Scan for the cell matching the given text and deliver its [x, y] coordinate at center. 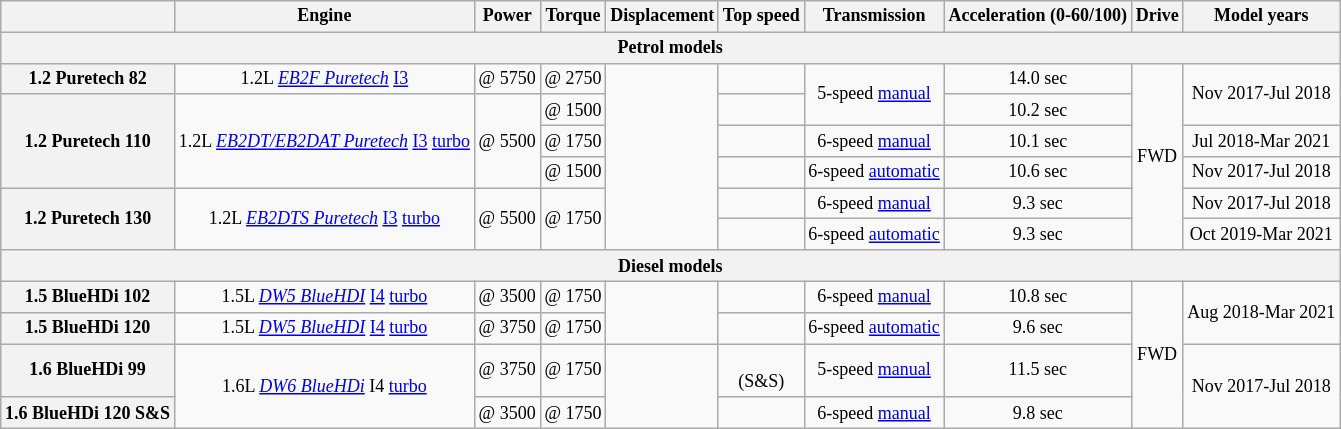
9.8 sec [1038, 412]
Petrol models [670, 48]
1.6 BlueHDi 99 [88, 371]
Jul 2018-Mar 2021 [1262, 140]
Drive [1157, 16]
10.8 sec [1038, 296]
Acceleration (0-60/100) [1038, 16]
11.5 sec [1038, 371]
1.6L DW6 BlueHDi I4 turbo [324, 386]
Model years [1262, 16]
Top speed [761, 16]
(S&S) [761, 371]
1.2L EB2DT/EB2DAT Puretech I3 turbo [324, 141]
Power [507, 16]
14.0 sec [1038, 78]
1.2L EB2DTS Puretech I3 turbo [324, 219]
10.6 sec [1038, 172]
1.2 Puretech 110 [88, 141]
1.2 Puretech 130 [88, 219]
@ 5750 [507, 78]
Engine [324, 16]
1.2 Puretech 82 [88, 78]
Displacement [662, 16]
Oct 2019-Mar 2021 [1262, 234]
10.2 sec [1038, 110]
Torque [573, 16]
1.5 BlueHDi 102 [88, 296]
Aug 2018-Mar 2021 [1262, 312]
1.2L EB2F Puretech I3 [324, 78]
Transmission [874, 16]
9.6 sec [1038, 328]
Diesel models [670, 266]
@ 2750 [573, 78]
1.5 BlueHDi 120 [88, 328]
1.6 BlueHDi 120 S&S [88, 412]
10.1 sec [1038, 140]
